Pinpoint the cell where the given text exists, returning its (X, Y) midpoint coordinate. 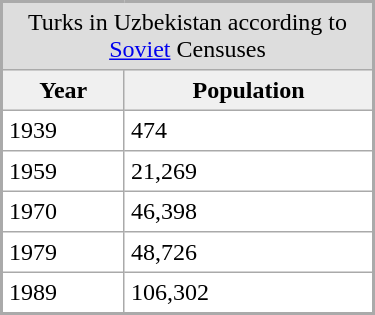
106,302 (248, 292)
Population (248, 90)
1989 (64, 292)
1939 (64, 130)
21,269 (248, 171)
474 (248, 130)
48,726 (248, 252)
1959 (64, 171)
1970 (64, 211)
1979 (64, 252)
Turks in Uzbekistan according to Soviet Censuses (188, 36)
46,398 (248, 211)
Year (64, 90)
